Return [x, y] of the center of cell containing provided text 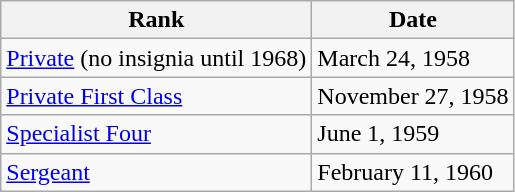
Sergeant [156, 172]
Rank [156, 20]
June 1, 1959 [413, 134]
March 24, 1958 [413, 58]
November 27, 1958 [413, 96]
February 11, 1960 [413, 172]
Private (no insignia until 1968) [156, 58]
Private First Class [156, 96]
Date [413, 20]
Specialist Four [156, 134]
